Detect which cell encompasses the target text, then output its [x, y] center coordinate. 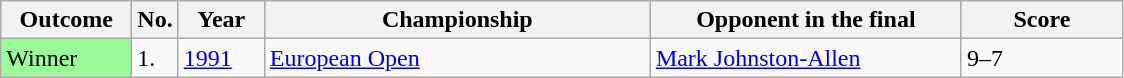
1. [155, 58]
No. [155, 20]
Mark Johnston-Allen [806, 58]
Outcome [66, 20]
9–7 [1042, 58]
Championship [457, 20]
Year [221, 20]
European Open [457, 58]
Opponent in the final [806, 20]
Score [1042, 20]
Winner [66, 58]
1991 [221, 58]
